Scan for the cell matching the given text and deliver its [x, y] coordinate at center. 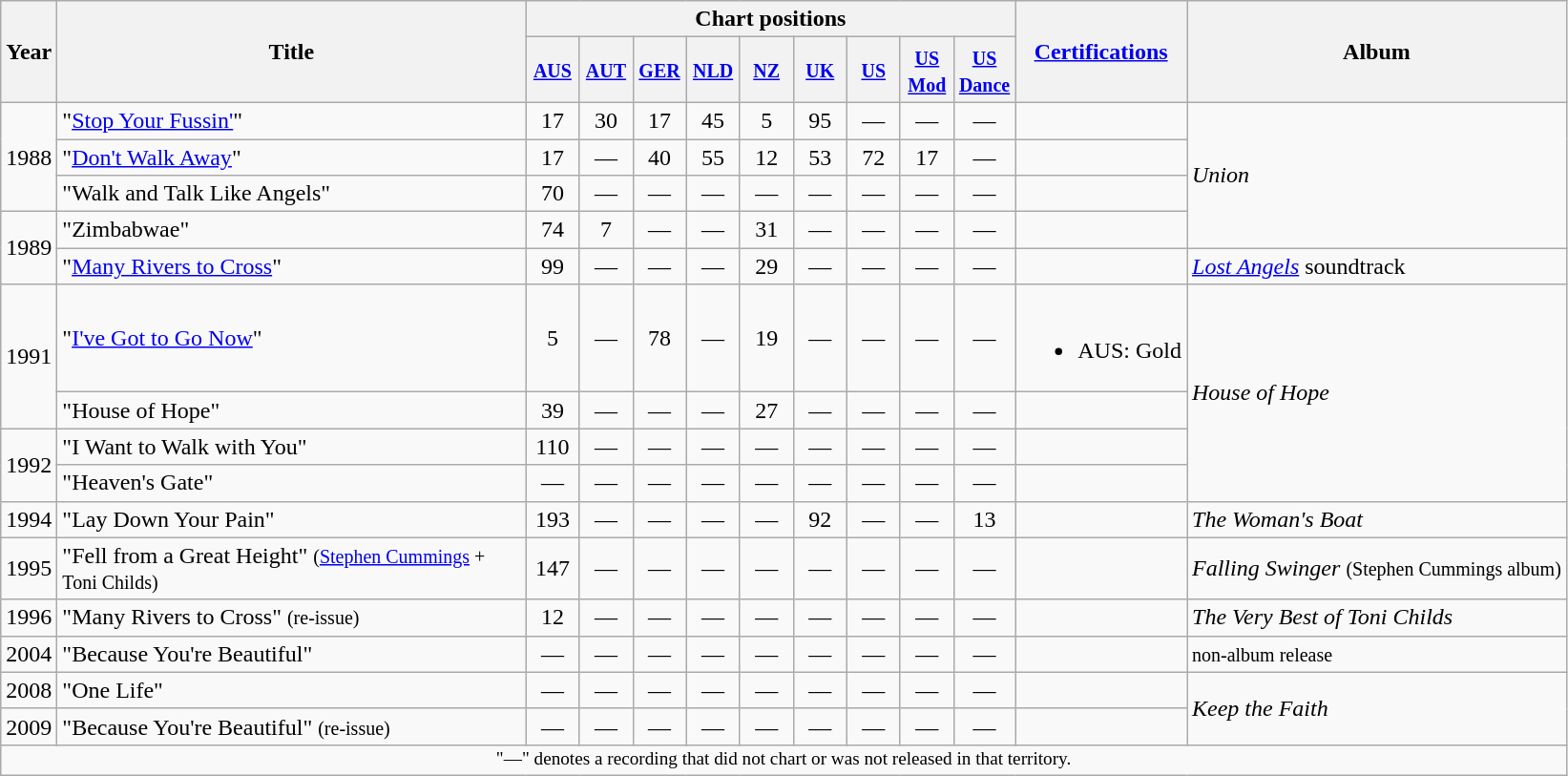
1992 [29, 465]
GER [659, 71]
70 [553, 194]
The Woman's Boat [1377, 519]
45 [713, 120]
UK [820, 71]
AUS [553, 71]
Year [29, 52]
95 [820, 120]
Album [1377, 52]
1996 [29, 618]
"Heaven's Gate" [292, 483]
19 [766, 338]
"House of Hope" [292, 410]
1989 [29, 248]
74 [553, 230]
US [873, 71]
USDance [984, 71]
40 [659, 157]
27 [766, 410]
Falling Swinger (Stephen Cummings album) [1377, 569]
2004 [29, 654]
NZ [766, 71]
The Very Best of Toni Childs [1377, 618]
"Lay Down Your Pain" [292, 519]
Keep the Faith [1377, 708]
non-album release [1377, 654]
1991 [29, 357]
Chart positions [771, 19]
1988 [29, 157]
"One Life" [292, 690]
"Many Rivers to Cross" [292, 266]
2009 [29, 726]
55 [713, 157]
NLD [713, 71]
7 [606, 230]
US Mod [927, 71]
99 [553, 266]
AUS: Gold [1101, 338]
Union [1377, 175]
29 [766, 266]
"Because You're Beautiful" [292, 654]
13 [984, 519]
"Fell from a Great Height" (Stephen Cummings + Toni Childs) [292, 569]
78 [659, 338]
"Because You're Beautiful" (re-issue) [292, 726]
Lost Angels soundtrack [1377, 266]
1994 [29, 519]
147 [553, 569]
"I Want to Walk with You" [292, 447]
31 [766, 230]
"Stop Your Fussin'" [292, 120]
110 [553, 447]
1995 [29, 569]
"Many Rivers to Cross" (re-issue) [292, 618]
92 [820, 519]
House of Hope [1377, 393]
72 [873, 157]
"—" denotes a recording that did not chart or was not released in that territory. [784, 760]
"Walk and Talk Like Angels" [292, 194]
Title [292, 52]
"Zimbabwae" [292, 230]
"Don't Walk Away" [292, 157]
Certifications [1101, 52]
53 [820, 157]
39 [553, 410]
"I've Got to Go Now" [292, 338]
AUT [606, 71]
30 [606, 120]
193 [553, 519]
2008 [29, 690]
